Find where the given text appears and provide that cell's center as [X, Y] coordinate. 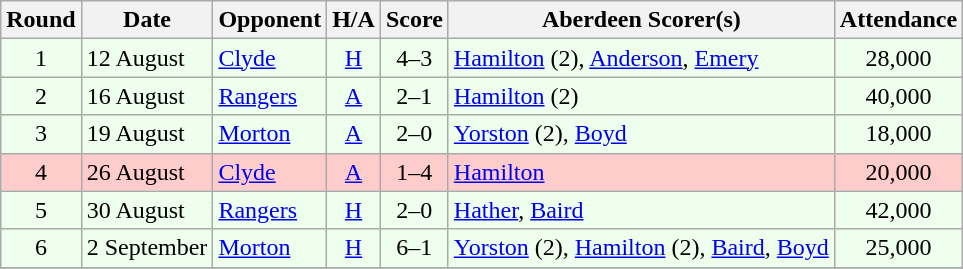
2–1 [414, 96]
Yorston (2), Hamilton (2), Baird, Boyd [641, 248]
19 August [147, 134]
Hamilton (2), Anderson, Emery [641, 58]
1–4 [414, 172]
Attendance [898, 20]
12 August [147, 58]
6–1 [414, 248]
28,000 [898, 58]
4–3 [414, 58]
18,000 [898, 134]
30 August [147, 210]
6 [41, 248]
Aberdeen Scorer(s) [641, 20]
20,000 [898, 172]
16 August [147, 96]
Hather, Baird [641, 210]
Score [414, 20]
Hamilton [641, 172]
2 September [147, 248]
3 [41, 134]
25,000 [898, 248]
1 [41, 58]
42,000 [898, 210]
Opponent [270, 20]
Yorston (2), Boyd [641, 134]
26 August [147, 172]
Date [147, 20]
H/A [354, 20]
2 [41, 96]
5 [41, 210]
40,000 [898, 96]
4 [41, 172]
Hamilton (2) [641, 96]
Round [41, 20]
